Return (x, y) of the center of cell containing provided text 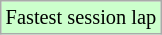
Fastest session lap (81, 17)
